Extract the [X, Y] coordinate from the center of the cell holding the provided text.  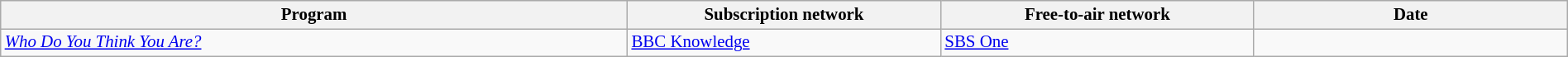
SBS One [1097, 42]
Program [314, 15]
BBC Knowledge [784, 42]
Who Do You Think You Are? [314, 42]
Free-to-air network [1097, 15]
Subscription network [784, 15]
Date [1411, 15]
